Locate the cell with the specified text and output its (x, y) center coordinate. 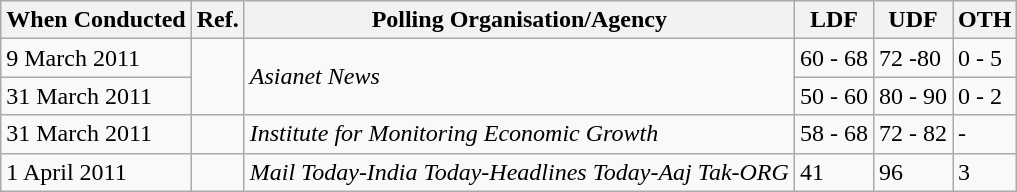
72 - 82 (912, 134)
Mail Today-India Today-Headlines Today-Aaj Tak-ORG (519, 172)
LDF (834, 20)
96 (912, 172)
50 - 60 (834, 96)
OTH (984, 20)
60 - 68 (834, 58)
41 (834, 172)
- (984, 134)
3 (984, 172)
0 - 2 (984, 96)
UDF (912, 20)
When Conducted (96, 20)
9 March 2011 (96, 58)
Institute for Monitoring Economic Growth (519, 134)
58 - 68 (834, 134)
Ref. (218, 20)
80 - 90 (912, 96)
Polling Organisation/Agency (519, 20)
1 April 2011 (96, 172)
Asianet News (519, 77)
72 -80 (912, 58)
0 - 5 (984, 58)
